Identify which cell holds the provided text, then report its [x, y] central coordinate. 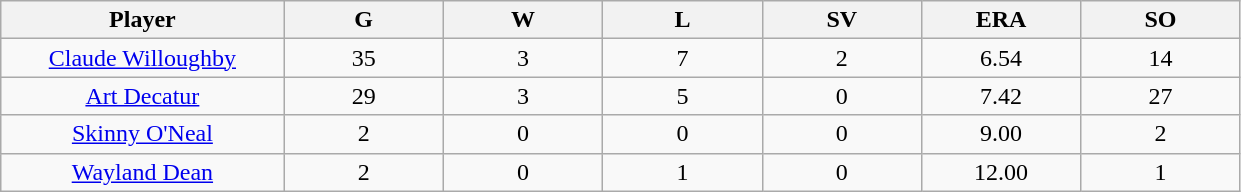
12.00 [1000, 172]
7.42 [1000, 96]
Wayland Dean [142, 172]
14 [1160, 58]
Player [142, 20]
G [364, 20]
29 [364, 96]
9.00 [1000, 134]
27 [1160, 96]
Skinny O'Neal [142, 134]
ERA [1000, 20]
SO [1160, 20]
35 [364, 58]
SV [842, 20]
L [682, 20]
6.54 [1000, 58]
Art Decatur [142, 96]
W [522, 20]
Claude Willoughby [142, 58]
7 [682, 58]
5 [682, 96]
